Determine the [X, Y] coordinate at the center of the cell enclosing the given text.  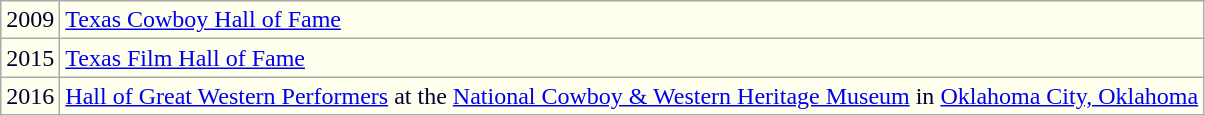
2015 [30, 58]
2009 [30, 20]
Hall of Great Western Performers at the National Cowboy & Western Heritage Museum in Oklahoma City, Oklahoma [632, 96]
Texas Film Hall of Fame [632, 58]
2016 [30, 96]
Texas Cowboy Hall of Fame [632, 20]
